Provide the [x, y] coordinate of the cell's center where the given text is located.  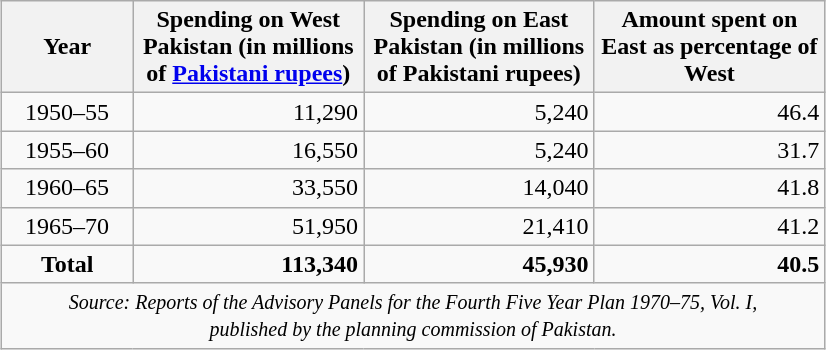
16,550 [248, 150]
41.2 [710, 226]
1950–55 [67, 112]
Spending on West Pakistan (in millions of Pakistani rupees) [248, 47]
51,950 [248, 226]
Total [67, 264]
31.7 [710, 150]
Year [67, 47]
113,340 [248, 264]
1965–70 [67, 226]
1955–60 [67, 150]
21,410 [480, 226]
41.8 [710, 188]
11,290 [248, 112]
1960–65 [67, 188]
Amount spent on East as percentage of West [710, 47]
14,040 [480, 188]
45,930 [480, 264]
33,550 [248, 188]
Source: Reports of the Advisory Panels for the Fourth Five Year Plan 1970–75, Vol. I, published by the planning commission of Pakistan. [413, 316]
46.4 [710, 112]
40.5 [710, 264]
Spending on East Pakistan (in millions of Pakistani rupees) [480, 47]
